Return [X, Y] of the center of cell containing provided text 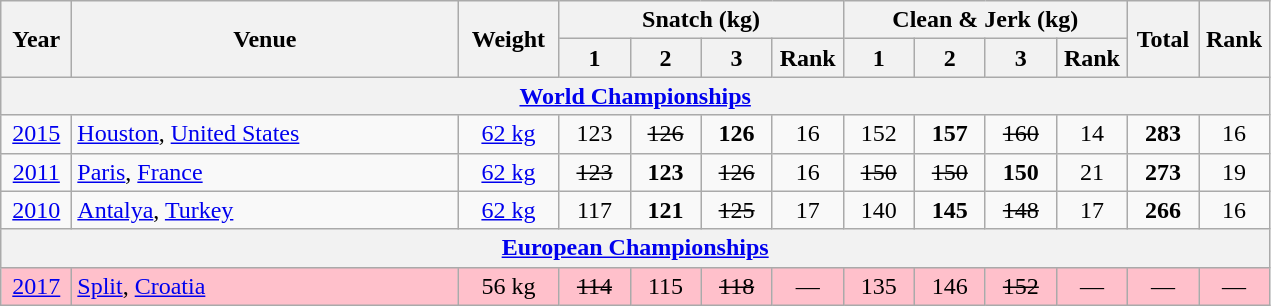
Split, Croatia [265, 286]
2015 [36, 134]
117 [594, 210]
145 [950, 210]
135 [878, 286]
146 [950, 286]
19 [1234, 172]
Weight [508, 39]
160 [1020, 134]
Houston, United States [265, 134]
140 [878, 210]
266 [1162, 210]
Year [36, 39]
56 kg [508, 286]
2010 [36, 210]
148 [1020, 210]
114 [594, 286]
Snatch (kg) [701, 20]
Venue [265, 39]
European Championships [636, 248]
World Championships [636, 96]
Antalya, Turkey [265, 210]
157 [950, 134]
14 [1092, 134]
115 [666, 286]
Paris, France [265, 172]
2017 [36, 286]
125 [736, 210]
21 [1092, 172]
118 [736, 286]
273 [1162, 172]
283 [1162, 134]
Total [1162, 39]
Clean & Jerk (kg) [985, 20]
121 [666, 210]
2011 [36, 172]
